Identify which cell holds the provided text, then report its [X, Y] central coordinate. 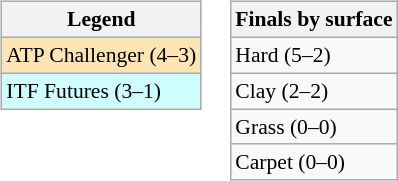
ITF Futures (3–1) [101, 91]
Legend [101, 20]
Clay (2–2) [314, 91]
ATP Challenger (4–3) [101, 55]
Hard (5–2) [314, 55]
Grass (0–0) [314, 127]
Carpet (0–0) [314, 162]
Finals by surface [314, 20]
